Output the [x, y] coordinate of the center of the cell containing the given text.  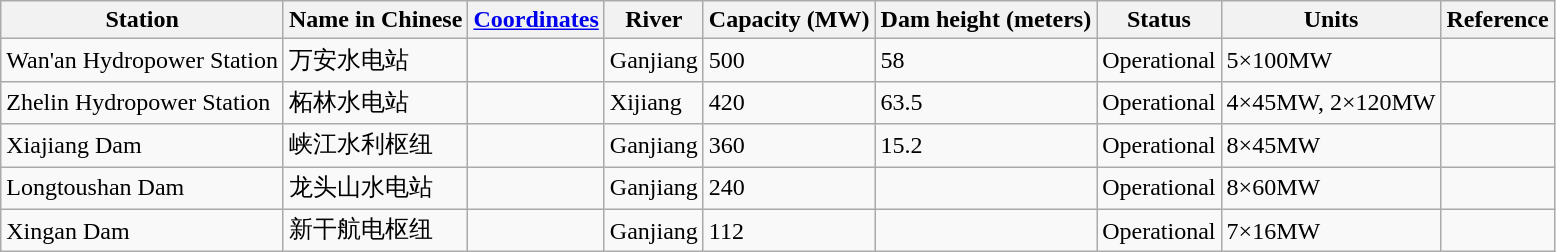
63.5 [986, 102]
Longtoushan Dam [142, 188]
万安水电站 [375, 60]
River [654, 20]
360 [789, 146]
Coordinates [536, 20]
Capacity (MW) [789, 20]
Xiajiang Dam [142, 146]
112 [789, 230]
Dam height (meters) [986, 20]
新干航电枢纽 [375, 230]
15.2 [986, 146]
8×60MW [1331, 188]
500 [789, 60]
Reference [1498, 20]
Units [1331, 20]
420 [789, 102]
Name in Chinese [375, 20]
8×45MW [1331, 146]
龙头山水电站 [375, 188]
Zhelin Hydropower Station [142, 102]
5×100MW [1331, 60]
Status [1159, 20]
峡江水利枢纽 [375, 146]
柘林水电站 [375, 102]
Wan'an Hydropower Station [142, 60]
Xingan Dam [142, 230]
240 [789, 188]
4×45MW, 2×120MW [1331, 102]
Xijiang [654, 102]
58 [986, 60]
7×16MW [1331, 230]
Station [142, 20]
